Find where the given text appears and provide that cell's center as (X, Y) coordinate. 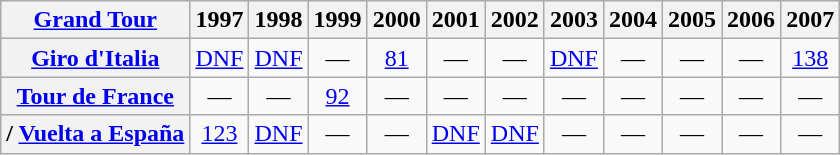
2007 (810, 20)
2003 (574, 20)
Grand Tour (96, 20)
2002 (514, 20)
1999 (338, 20)
1998 (278, 20)
2006 (752, 20)
2005 (692, 20)
/ Vuelta a España (96, 134)
81 (396, 58)
2004 (632, 20)
2001 (456, 20)
123 (220, 134)
138 (810, 58)
2000 (396, 20)
Giro d'Italia (96, 58)
1997 (220, 20)
92 (338, 96)
Tour de France (96, 96)
